For the text-containing cell, return its midpoint in (X, Y) coordinate format. 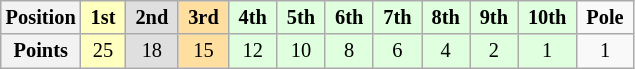
15 (203, 51)
18 (152, 51)
4th (253, 17)
10 (301, 51)
Position (41, 17)
Pole (604, 17)
4 (446, 51)
3rd (203, 17)
Points (41, 51)
5th (301, 17)
6 (397, 51)
12 (253, 51)
25 (104, 51)
8 (349, 51)
2nd (152, 17)
10th (547, 17)
1st (104, 17)
9th (494, 17)
7th (397, 17)
6th (349, 17)
8th (446, 17)
2 (494, 51)
